Return the [X, Y] coordinate for the center point of the cell that contains the specified text.  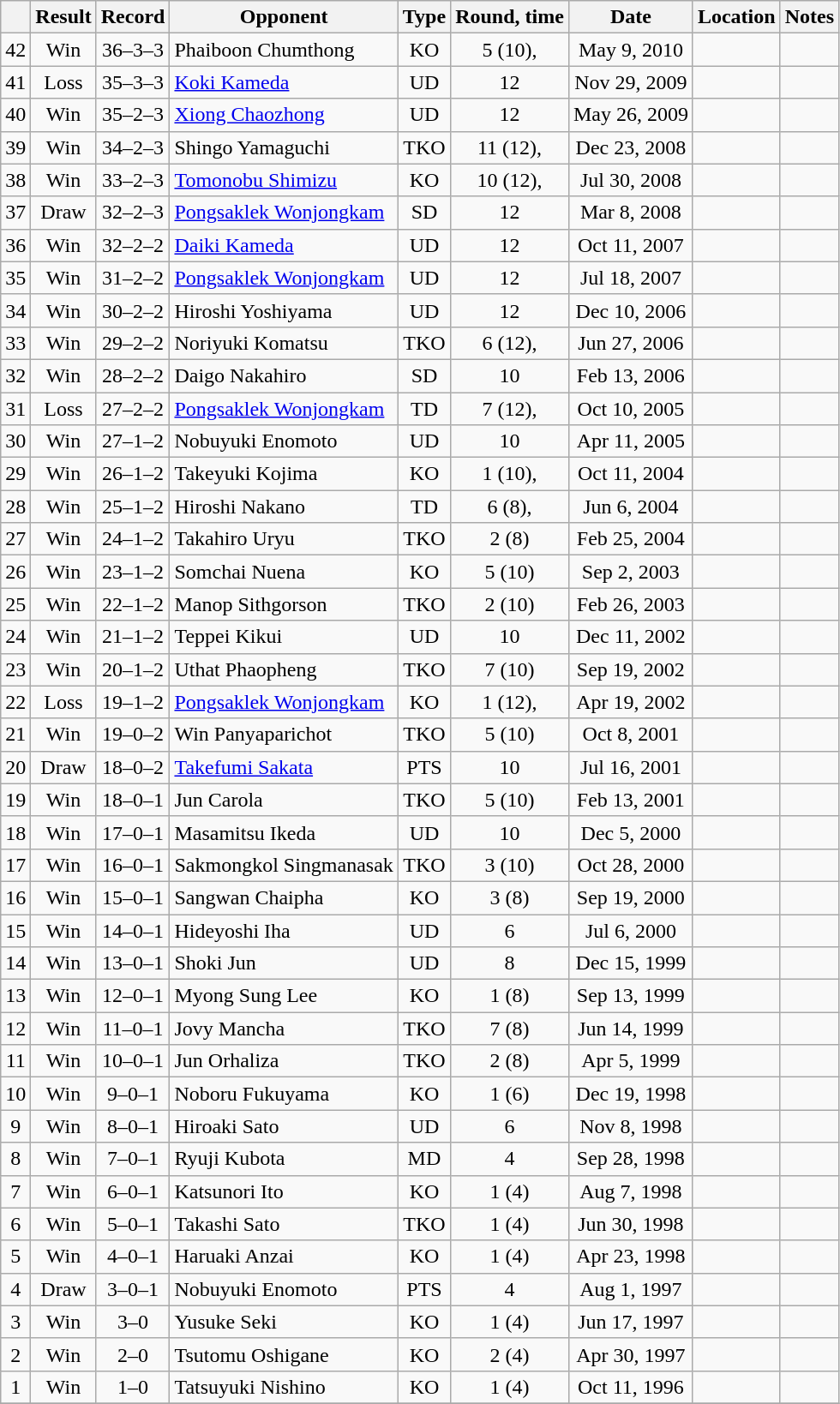
20 [15, 767]
Date [631, 17]
Somchai Nuena [284, 572]
Ryuji Kubota [284, 1159]
Jovy Mancha [284, 1029]
1 (12), [510, 702]
34–2–3 [133, 147]
Jun 30, 1998 [631, 1224]
Takashi Sato [284, 1224]
Sep 28, 1998 [631, 1159]
14–0–1 [133, 930]
Daiki Kameda [284, 245]
6 (12), [510, 343]
28–2–2 [133, 375]
Haruaki Anzai [284, 1257]
Aug 1, 1997 [631, 1289]
35–2–3 [133, 115]
12–0–1 [133, 996]
Sep 2, 2003 [631, 572]
Sep 19, 2002 [631, 669]
9–0–1 [133, 1094]
11–0–1 [133, 1029]
7 (8) [510, 1029]
Hideyoshi Iha [284, 930]
Dec 5, 2000 [631, 832]
37 [15, 213]
36 [15, 245]
Sakmongkol Singmanasak [284, 865]
21 [15, 735]
26–1–2 [133, 474]
28 [15, 507]
Opponent [284, 17]
Dec 19, 1998 [631, 1094]
Jun Carola [284, 800]
27–2–2 [133, 409]
33–2–3 [133, 180]
39 [15, 147]
Type [423, 17]
7 [15, 1191]
Jun Orhaliza [284, 1061]
19–1–2 [133, 702]
Hiroshi Yoshiyama [284, 310]
15 [15, 930]
8–0–1 [133, 1126]
Jul 6, 2000 [631, 930]
Jun 27, 2006 [631, 343]
4–0–1 [133, 1257]
Apr 30, 1997 [631, 1354]
Mar 8, 2008 [631, 213]
Takeyuki Kojima [284, 474]
Myong Sung Lee [284, 996]
Jul 18, 2007 [631, 278]
Apr 5, 1999 [631, 1061]
Record [133, 17]
Oct 28, 2000 [631, 865]
1 (8) [510, 996]
24–1–2 [133, 539]
Round, time [510, 17]
1 (6) [510, 1094]
31 [15, 409]
11 [15, 1061]
Jun 14, 1999 [631, 1029]
19–0–2 [133, 735]
5–0–1 [133, 1224]
41 [15, 82]
Jun 6, 2004 [631, 507]
Jun 17, 1997 [631, 1322]
Koki Kameda [284, 82]
Takahiro Uryu [284, 539]
Feb 13, 2001 [631, 800]
Tsutomu Oshigane [284, 1354]
6–0–1 [133, 1191]
17–0–1 [133, 832]
29–2–2 [133, 343]
16 [15, 897]
30–2–2 [133, 310]
23–1–2 [133, 572]
Nov 29, 2009 [631, 82]
20–1–2 [133, 669]
5 [15, 1257]
Apr 19, 2002 [631, 702]
29 [15, 474]
3 [15, 1322]
Jul 30, 2008 [631, 180]
11 (12), [510, 147]
26 [15, 572]
18 [15, 832]
13 [15, 996]
Nov 8, 1998 [631, 1126]
Oct 11, 2007 [631, 245]
Phaiboon Chumthong [284, 50]
Tomonobu Shimizu [284, 180]
27 [15, 539]
Sep 13, 1999 [631, 996]
2 [15, 1354]
Katsunori Ito [284, 1191]
7–0–1 [133, 1159]
35–3–3 [133, 82]
Noriyuki Komatsu [284, 343]
Feb 25, 2004 [631, 539]
May 9, 2010 [631, 50]
3–0–1 [133, 1289]
3 (10) [510, 865]
3 (8) [510, 897]
Hiroshi Nakano [284, 507]
2 (4) [510, 1354]
Dec 23, 2008 [631, 147]
Apr 23, 1998 [631, 1257]
Apr 11, 2005 [631, 441]
7 (12), [510, 409]
7 (10) [510, 669]
6 (8), [510, 507]
Oct 8, 2001 [631, 735]
Manop Sithgorson [284, 604]
Masamitsu Ikeda [284, 832]
Yusuke Seki [284, 1322]
Uthat Phaopheng [284, 669]
1 [15, 1387]
10 (12), [510, 180]
Dec 11, 2002 [631, 637]
Xiong Chaozhong [284, 115]
18–0–2 [133, 767]
Shingo Yamaguchi [284, 147]
10–0–1 [133, 1061]
Noboru Fukuyama [284, 1094]
Win Panyaparichot [284, 735]
42 [15, 50]
19 [15, 800]
40 [15, 115]
30 [15, 441]
Oct 10, 2005 [631, 409]
Oct 11, 2004 [631, 474]
Shoki Jun [284, 963]
Location [736, 17]
1 (10), [510, 474]
36–3–3 [133, 50]
38 [15, 180]
Jul 16, 2001 [631, 767]
32–2–3 [133, 213]
25–1–2 [133, 507]
18–0–1 [133, 800]
22 [15, 702]
3–0 [133, 1322]
17 [15, 865]
14 [15, 963]
Dec 15, 1999 [631, 963]
MD [423, 1159]
21–1–2 [133, 637]
23 [15, 669]
Oct 11, 1996 [631, 1387]
Tatsuyuki Nishino [284, 1387]
1–0 [133, 1387]
13–0–1 [133, 963]
Hiroaki Sato [284, 1126]
Aug 7, 1998 [631, 1191]
2–0 [133, 1354]
Feb 26, 2003 [631, 604]
25 [15, 604]
Teppei Kikui [284, 637]
32–2–2 [133, 245]
Takefumi Sakata [284, 767]
15–0–1 [133, 897]
27–1–2 [133, 441]
24 [15, 637]
Daigo Nakahiro [284, 375]
Notes [809, 17]
16–0–1 [133, 865]
Sep 19, 2000 [631, 897]
34 [15, 310]
Sangwan Chaipha [284, 897]
5 (10), [510, 50]
31–2–2 [133, 278]
32 [15, 375]
9 [15, 1126]
2 (10) [510, 604]
Dec 10, 2006 [631, 310]
Result [63, 17]
22–1–2 [133, 604]
33 [15, 343]
Feb 13, 2006 [631, 375]
May 26, 2009 [631, 115]
35 [15, 278]
